Return (X, Y) of the center of cell containing provided text 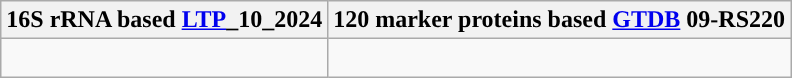
120 marker proteins based GTDB 09-RS220 (560, 20)
16S rRNA based LTP_10_2024 (164, 20)
